Output the [x, y] coordinate of the center of the cell containing the given text.  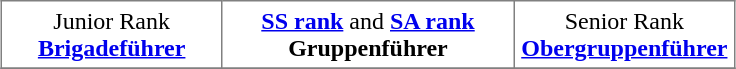
Senior RankObergruppenführer [624, 35]
Junior RankBrigadeführer [112, 35]
SS rank and SA rankGruppenführer [368, 35]
